Pinpoint the cell where the given text exists, returning its [X, Y] midpoint coordinate. 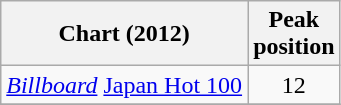
Peakposition [294, 34]
Billboard Japan Hot 100 [124, 85]
Chart (2012) [124, 34]
12 [294, 85]
